Determine the [x, y] coordinate at the center of the cell enclosing the given text.  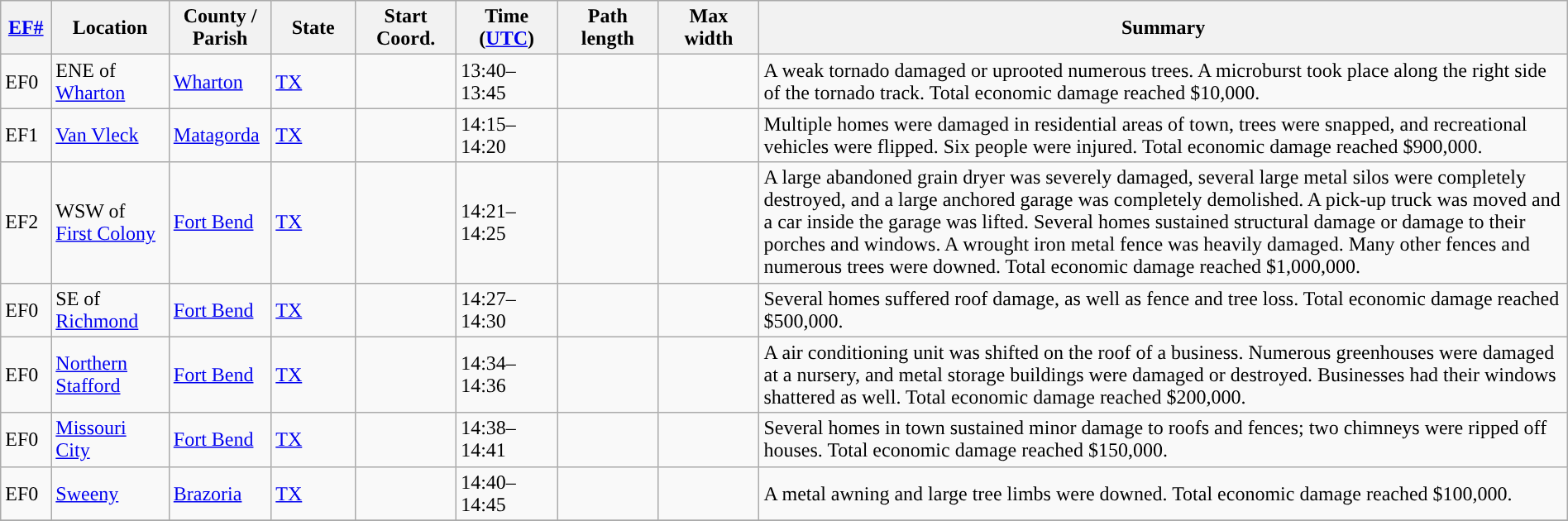
SE of Richmond [110, 309]
EF# [26, 28]
EF1 [26, 136]
Northern Stafford [110, 375]
WSW of First Colony [110, 222]
Location [110, 28]
Max width [709, 28]
ENE of Wharton [110, 81]
EF2 [26, 222]
County / Parish [220, 28]
Missouri City [110, 440]
State [313, 28]
Summary [1163, 28]
Path length [608, 28]
14:21–14:25 [507, 222]
Matagorda [220, 136]
14:34–14:36 [507, 375]
Brazoria [220, 493]
Wharton [220, 81]
Van Vleck [110, 136]
Sweeny [110, 493]
A metal awning and large tree limbs were downed. Total economic damage reached $100,000. [1163, 493]
14:38–14:41 [507, 440]
Several homes in town sustained minor damage to roofs and fences; two chimneys were ripped off houses. Total economic damage reached $150,000. [1163, 440]
Start Coord. [406, 28]
Time (UTC) [507, 28]
14:15–14:20 [507, 136]
14:40–14:45 [507, 493]
Several homes suffered roof damage, as well as fence and tree loss. Total economic damage reached $500,000. [1163, 309]
13:40–13:45 [507, 81]
14:27–14:30 [507, 309]
